Find where the given text appears and provide that cell's center as (x, y) coordinate. 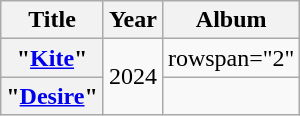
rowspan="2" (231, 58)
2024 (132, 77)
"Desire" (52, 96)
Title (52, 20)
Year (132, 20)
Album (231, 20)
"Kite" (52, 58)
